Search for the cell housing the specified text and yield its (X, Y) center coordinate. 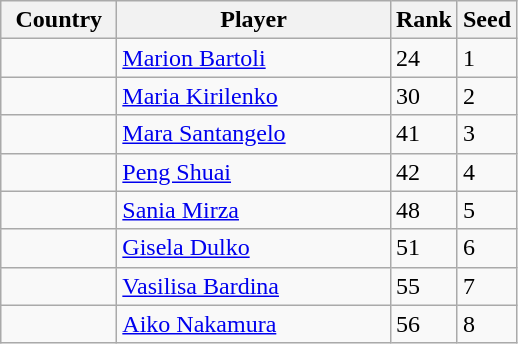
4 (486, 172)
Seed (486, 20)
30 (424, 96)
8 (486, 324)
Player (254, 20)
41 (424, 134)
55 (424, 286)
6 (486, 248)
Mara Santangelo (254, 134)
48 (424, 210)
42 (424, 172)
Aiko Nakamura (254, 324)
24 (424, 58)
51 (424, 248)
Marion Bartoli (254, 58)
5 (486, 210)
3 (486, 134)
Maria Kirilenko (254, 96)
Sania Mirza (254, 210)
Vasilisa Bardina (254, 286)
1 (486, 58)
7 (486, 286)
Peng Shuai (254, 172)
Country (59, 20)
Rank (424, 20)
Gisela Dulko (254, 248)
56 (424, 324)
2 (486, 96)
